Provide the (x, y) coordinate of the cell's center where the given text is located.  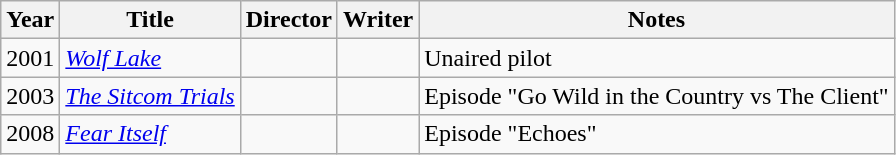
Episode "Go Wild in the Country vs The Client" (656, 96)
Fear Itself (150, 134)
Unaired pilot (656, 58)
Title (150, 20)
2003 (30, 96)
2008 (30, 134)
Director (288, 20)
Wolf Lake (150, 58)
Episode "Echoes" (656, 134)
Year (30, 20)
The Sitcom Trials (150, 96)
Notes (656, 20)
2001 (30, 58)
Writer (378, 20)
